For the text-containing cell, return its midpoint in [X, Y] coordinate format. 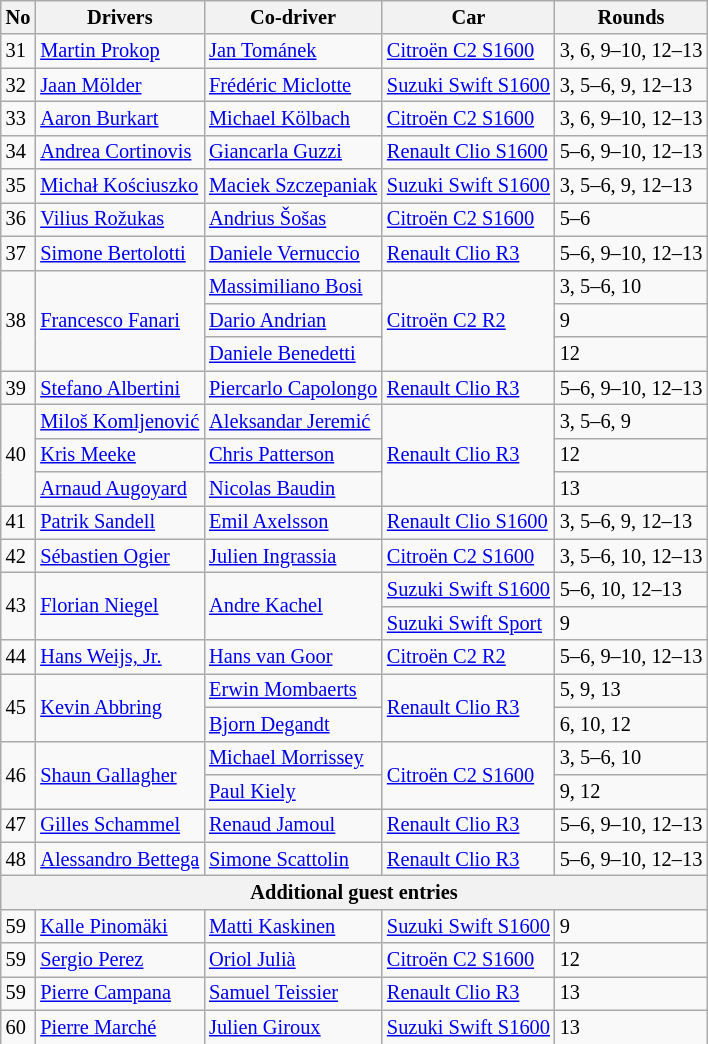
Frédéric Miclotte [293, 85]
Aaron Burkart [120, 118]
Sergio Perez [120, 960]
Rounds [631, 17]
46 [18, 774]
Arnaud Augoyard [120, 489]
32 [18, 85]
Sébastien Ogier [120, 556]
Massimiliano Bosi [293, 287]
Paul Kiely [293, 791]
Miloš Komljenović [120, 421]
Emil Axelsson [293, 522]
Michał Kościuszko [120, 186]
Shaun Gallagher [120, 774]
42 [18, 556]
Additional guest entries [354, 892]
Daniele Benedetti [293, 354]
34 [18, 152]
Giancarla Guzzi [293, 152]
Kris Meeke [120, 455]
37 [18, 253]
Alessandro Bettega [120, 859]
45 [18, 706]
Dario Andrian [293, 320]
Jaan Mölder [120, 85]
Maciek Szczepaniak [293, 186]
Daniele Vernuccio [293, 253]
33 [18, 118]
Andrea Cortinovis [120, 152]
Erwin Mombaerts [293, 690]
41 [18, 522]
Hans Weijs, Jr. [120, 657]
Andrius Šošas [293, 219]
Car [468, 17]
Pierre Campana [120, 993]
Martin Prokop [120, 51]
5–6, 10, 12–13 [631, 589]
3, 5–6, 10, 12–13 [631, 556]
No [18, 17]
Stefano Albertini [120, 388]
60 [18, 1027]
Renaud Jamoul [293, 825]
Aleksandar Jeremić [293, 421]
43 [18, 606]
6, 10, 12 [631, 724]
Kalle Pinomäki [120, 926]
Samuel Teissier [293, 993]
Hans van Goor [293, 657]
35 [18, 186]
Nicolas Baudin [293, 489]
Suzuki Swift Sport [468, 623]
5, 9, 13 [631, 690]
Francesco Fanari [120, 320]
5–6 [631, 219]
31 [18, 51]
Michael Kölbach [293, 118]
Co-driver [293, 17]
Vilius Rožukas [120, 219]
47 [18, 825]
40 [18, 454]
Julien Ingrassia [293, 556]
Michael Morrissey [293, 758]
Oriol Julià [293, 960]
48 [18, 859]
3, 5–6, 9 [631, 421]
44 [18, 657]
36 [18, 219]
Andre Kachel [293, 606]
Simone Bertolotti [120, 253]
Pierre Marché [120, 1027]
Drivers [120, 17]
Piercarlo Capolongo [293, 388]
9, 12 [631, 791]
38 [18, 320]
Chris Patterson [293, 455]
Florian Niegel [120, 606]
Gilles Schammel [120, 825]
Patrik Sandell [120, 522]
Jan Tománek [293, 51]
39 [18, 388]
Julien Giroux [293, 1027]
Matti Kaskinen [293, 926]
Bjorn Degandt [293, 724]
Kevin Abbring [120, 706]
Simone Scattolin [293, 859]
